Locate the cell with the specified text and output its (X, Y) center coordinate. 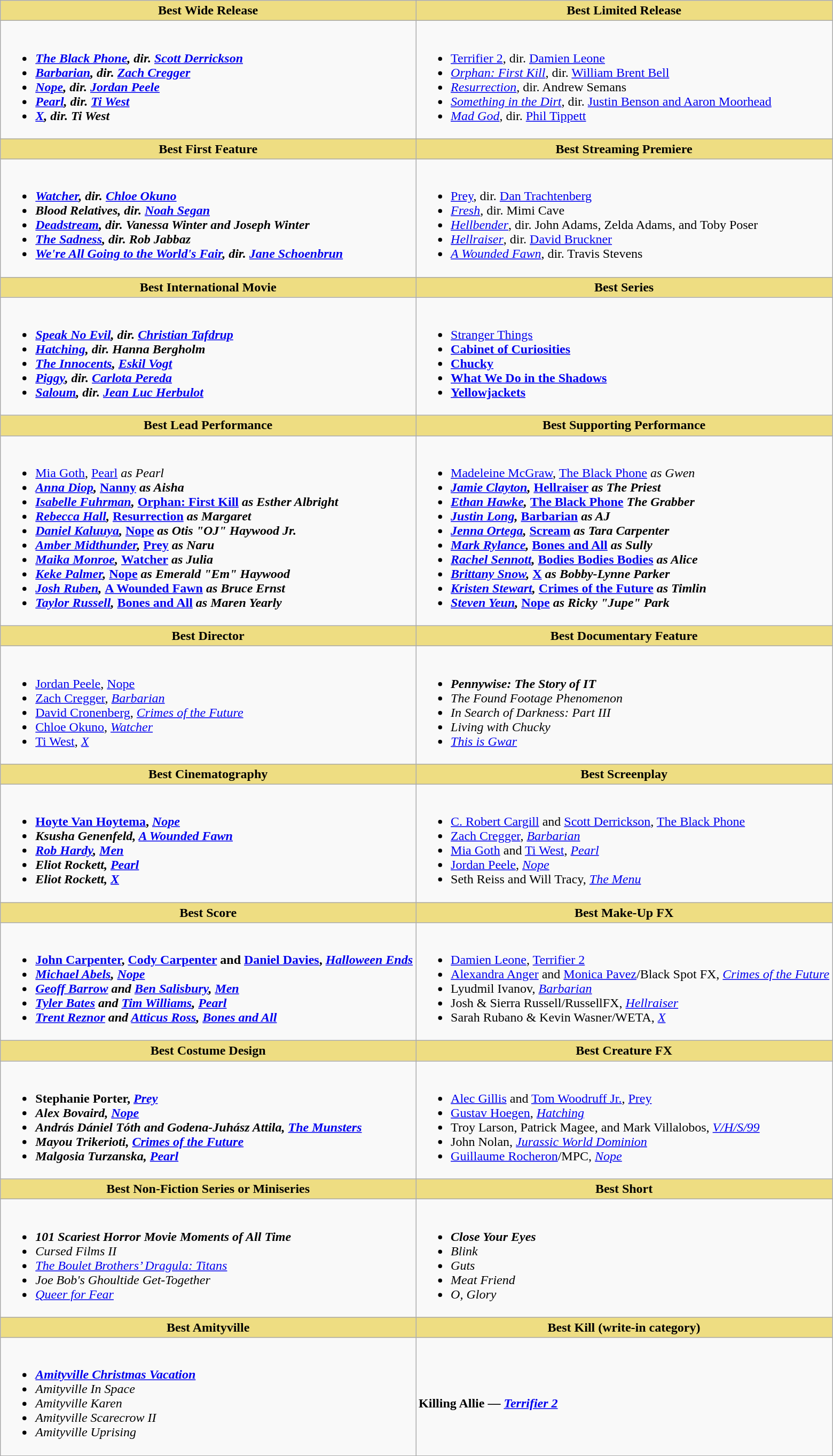
Best Kill (write-in category) (624, 1327)
Speak No Evil, dir. Christian TafdrupHatching, dir. Hanna BergholmThe Innocents, Eskil VogtPiggy, dir. Carlota PeredaSaloum, dir. Jean Luc Herbulot (208, 357)
Jordan Peele, NopeZach Cregger, BarbarianDavid Cronenberg, Crimes of the FutureChloe Okuno, WatcherTi West, X (208, 705)
Killing Allie — Terrifier 2 (624, 1396)
Best Non-Fiction Series or Miniseries (208, 1189)
Best Series (624, 287)
Best Score (208, 912)
Best Director (208, 636)
Best Cinematography (208, 774)
Best Documentary Feature (624, 636)
Best Wide Release (208, 11)
101 Scariest Horror Movie Moments of All TimeCursed Films IIThe Boulet Brothers’ Dragula: TitansJoe Bob's Ghoultide Get-TogetherQueer for Fear (208, 1259)
Amityville Christmas VacationAmityville In SpaceAmityville KarenAmityville Scarecrow IIAmityville Uprising (208, 1396)
Best Amityville (208, 1327)
Best Supporting Performance (624, 425)
Best International Movie (208, 287)
Best Limited Release (624, 11)
The Black Phone, dir. Scott DerricksonBarbarian, dir. Zach CreggerNope, dir. Jordan PeelePearl, dir. Ti WestX, dir. Ti West (208, 80)
Pennywise: The Story of ITThe Found Footage PhenomenonIn Search of Darkness: Part IIILiving with ChuckyThis is Gwar (624, 705)
Stranger ThingsCabinet of CuriositiesChuckyWhat We Do in the ShadowsYellowjackets (624, 357)
Hoyte Van Hoytema, NopeKsusha Genenfeld, A Wounded FawnRob Hardy, MenEliot Rockett, PearlEliot Rockett, X (208, 843)
Best Make-Up FX (624, 912)
Best Screenplay (624, 774)
Best Costume Design (208, 1051)
Close Your EyesBlinkGutsMeat FriendO, Glory (624, 1259)
Best Creature FX (624, 1051)
Best Short (624, 1189)
Best First Feature (208, 149)
Best Streaming Premiere (624, 149)
Best Lead Performance (208, 425)
